From the cell containing the given text, extract its center point as [X, Y] coordinate. 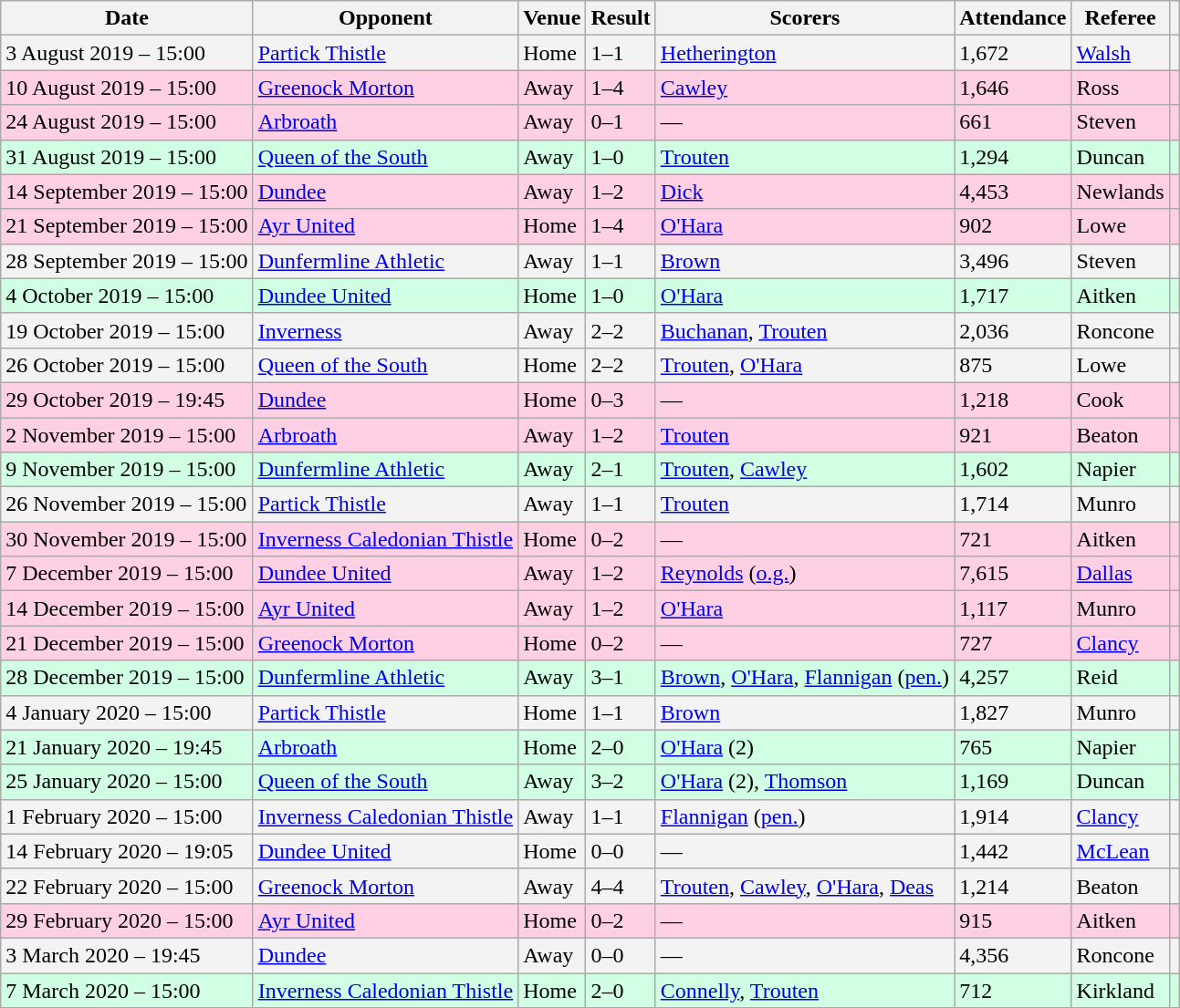
1,169 [1013, 782]
Buchanan, Trouten [805, 330]
2 November 2019 – 15:00 [127, 435]
Cawley [805, 88]
30 November 2019 – 15:00 [127, 539]
1,714 [1013, 504]
Reid [1121, 678]
721 [1013, 539]
Inverness [385, 330]
31 August 2019 – 15:00 [127, 157]
10 August 2019 – 15:00 [127, 88]
29 October 2019 – 19:45 [127, 400]
3,496 [1013, 261]
4 January 2020 – 15:00 [127, 712]
28 September 2019 – 15:00 [127, 261]
7,615 [1013, 574]
Result [621, 18]
14 February 2020 – 19:05 [127, 851]
Brown, O'Hara, Flannigan (pen.) [805, 678]
765 [1013, 747]
1,602 [1013, 470]
7 December 2019 – 15:00 [127, 574]
McLean [1121, 851]
Walsh [1121, 53]
3 March 2020 – 19:45 [127, 955]
0–1 [621, 122]
21 September 2019 – 15:00 [127, 226]
921 [1013, 435]
Opponent [385, 18]
26 November 2019 – 15:00 [127, 504]
Ross [1121, 88]
875 [1013, 365]
Reynolds (o.g.) [805, 574]
1,117 [1013, 608]
O'Hara (2) [805, 747]
Referee [1121, 18]
1,294 [1013, 157]
4,453 [1013, 192]
26 October 2019 – 15:00 [127, 365]
4–4 [621, 886]
14 December 2019 – 15:00 [127, 608]
3 August 2019 – 15:00 [127, 53]
14 September 2019 – 15:00 [127, 192]
Trouten, Cawley [805, 470]
Flannigan (pen.) [805, 816]
O'Hara (2), Thomson [805, 782]
Dick [805, 192]
Trouten, Cawley, O'Hara, Deas [805, 886]
21 December 2019 – 15:00 [127, 643]
1,914 [1013, 816]
Dallas [1121, 574]
Newlands [1121, 192]
0–3 [621, 400]
1,218 [1013, 400]
661 [1013, 122]
1,646 [1013, 88]
29 February 2020 – 15:00 [127, 920]
7 March 2020 – 15:00 [127, 990]
28 December 2019 – 15:00 [127, 678]
Venue [552, 18]
9 November 2019 – 15:00 [127, 470]
24 August 2019 – 15:00 [127, 122]
1,672 [1013, 53]
712 [1013, 990]
Kirkland [1121, 990]
4 October 2019 – 15:00 [127, 296]
3–2 [621, 782]
Trouten, O'Hara [805, 365]
1,442 [1013, 851]
19 October 2019 – 15:00 [127, 330]
Attendance [1013, 18]
Connelly, Trouten [805, 990]
25 January 2020 – 15:00 [127, 782]
Date [127, 18]
1 February 2020 – 15:00 [127, 816]
22 February 2020 – 15:00 [127, 886]
2,036 [1013, 330]
902 [1013, 226]
915 [1013, 920]
1,717 [1013, 296]
727 [1013, 643]
Hetherington [805, 53]
1,214 [1013, 886]
21 January 2020 – 19:45 [127, 747]
Cook [1121, 400]
4,356 [1013, 955]
Scorers [805, 18]
3–1 [621, 678]
2–1 [621, 470]
4,257 [1013, 678]
1,827 [1013, 712]
